Return the [x, y] coordinate for the center point of the cell that contains the specified text.  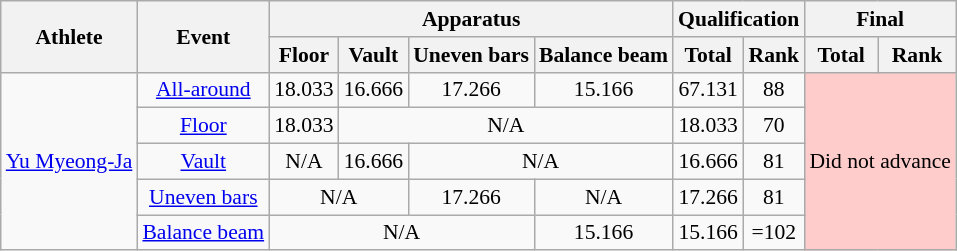
Final [880, 19]
All-around [203, 90]
Event [203, 36]
Apparatus [471, 19]
Did not advance [880, 161]
70 [774, 126]
67.131 [708, 90]
Qualification [738, 19]
Athlete [70, 36]
=102 [774, 233]
Yu Myeong-Ja [70, 161]
88 [774, 90]
